Return the [X, Y] coordinate for the center point of the cell that contains the specified text.  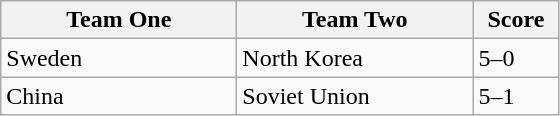
North Korea [355, 58]
Soviet Union [355, 96]
Team One [119, 20]
China [119, 96]
Team Two [355, 20]
Sweden [119, 58]
5–1 [516, 96]
5–0 [516, 58]
Score [516, 20]
